Output the (x, y) coordinate of the center of the cell containing the given text.  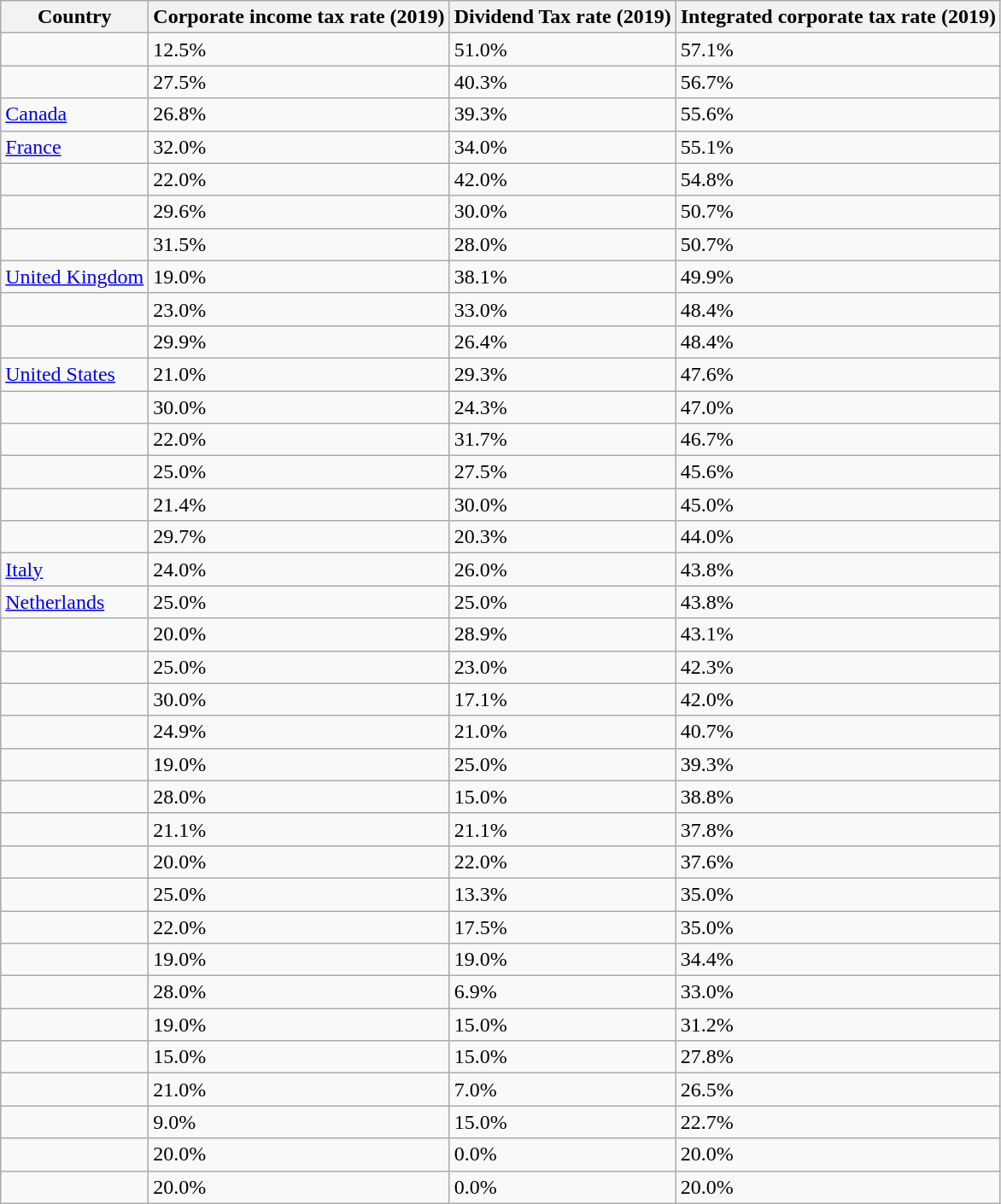
54.8% (838, 179)
31.7% (562, 440)
34.0% (562, 147)
27.8% (838, 1057)
32.0% (299, 147)
France (75, 147)
44.0% (838, 537)
26.8% (299, 114)
26.4% (562, 342)
20.3% (562, 537)
43.1% (838, 634)
37.6% (838, 862)
55.1% (838, 147)
United Kingdom (75, 277)
57.1% (838, 50)
Canada (75, 114)
29.3% (562, 374)
47.6% (838, 374)
40.3% (562, 82)
Netherlands (75, 602)
29.9% (299, 342)
Corporate income tax rate (2019) (299, 17)
38.8% (838, 797)
45.6% (838, 472)
42.3% (838, 667)
37.8% (838, 829)
26.5% (838, 1090)
24.3% (562, 407)
17.1% (562, 699)
12.5% (299, 50)
9.0% (299, 1122)
29.7% (299, 537)
47.0% (838, 407)
56.7% (838, 82)
Integrated corporate tax rate (2019) (838, 17)
38.1% (562, 277)
24.0% (299, 570)
31.2% (838, 1025)
31.5% (299, 244)
United States (75, 374)
29.6% (299, 212)
24.9% (299, 732)
7.0% (562, 1090)
55.6% (838, 114)
13.3% (562, 894)
40.7% (838, 732)
26.0% (562, 570)
46.7% (838, 440)
34.4% (838, 960)
51.0% (562, 50)
21.4% (299, 505)
6.9% (562, 992)
28.9% (562, 634)
49.9% (838, 277)
Country (75, 17)
Dividend Tax rate (2019) (562, 17)
17.5% (562, 926)
45.0% (838, 505)
22.7% (838, 1122)
Italy (75, 570)
